Return [X, Y] of the center of cell containing provided text 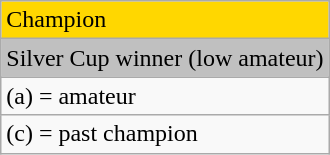
Silver Cup winner (low amateur) [165, 58]
(c) = past champion [165, 134]
Champion [165, 20]
(a) = amateur [165, 96]
